Return [x, y] of the center of cell containing provided text 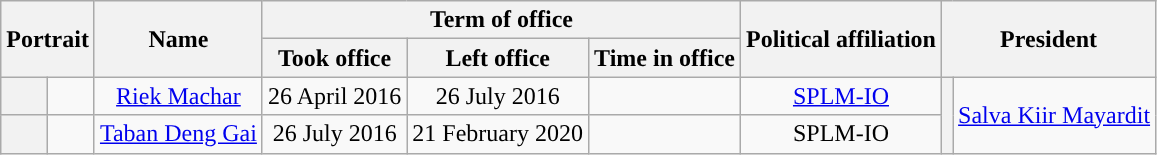
Name [178, 39]
President [1049, 39]
Taban Deng Gai [178, 134]
Portrait [48, 39]
Time in office [665, 58]
Term of office [501, 20]
26 April 2016 [334, 96]
Riek Machar [178, 96]
Salva Kiir Mayardit [1054, 115]
Political affiliation [840, 39]
Left office [498, 58]
21 February 2020 [498, 134]
Took office [334, 58]
